Search for the cell housing the specified text and yield its [X, Y] center coordinate. 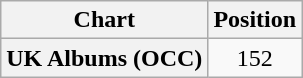
UK Albums (OCC) [104, 58]
Chart [104, 20]
152 [255, 58]
Position [255, 20]
